Locate the cell with the specified text and output its (x, y) center coordinate. 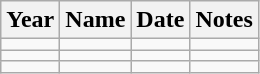
Year (30, 20)
Name (96, 20)
Date (160, 20)
Notes (224, 20)
